Extract the (X, Y) coordinate from the center of the cell holding the provided text.  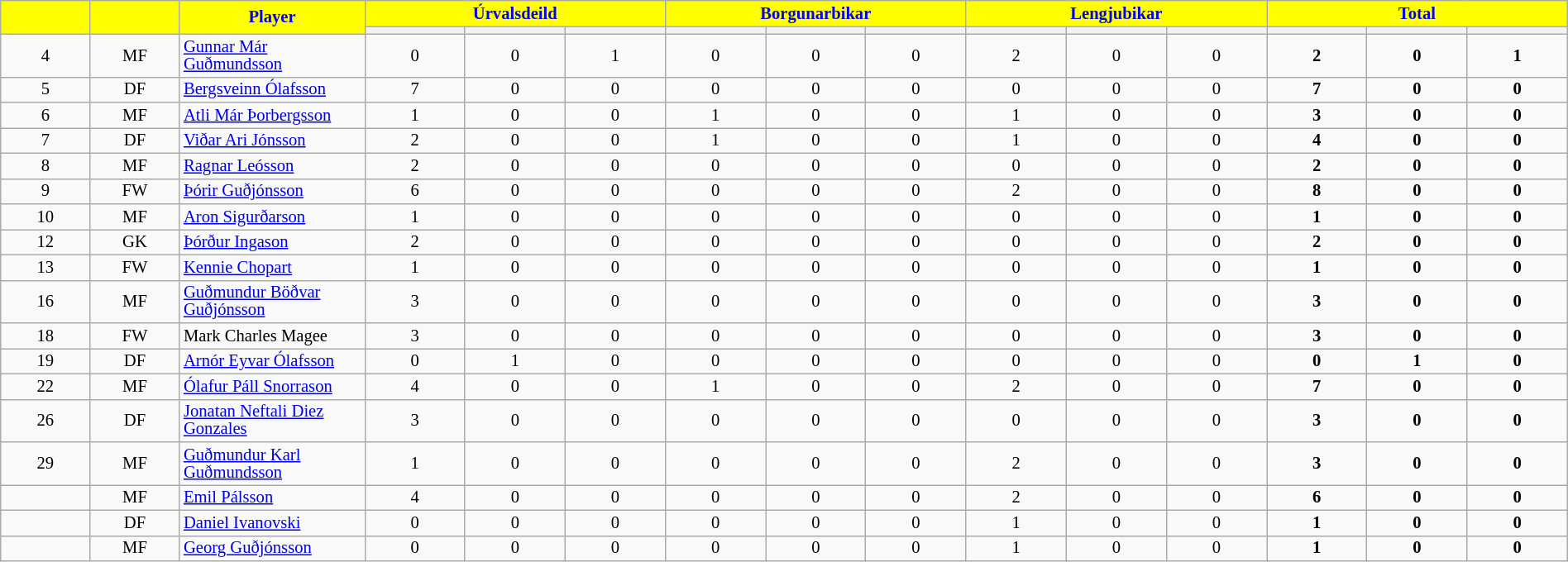
Borgunarbikar (816, 13)
Mark Charles Magee (272, 336)
29 (45, 463)
Þórður Ingason (272, 241)
Þórir Guðjónsson (272, 192)
Gunnar Már Guðmundsson (272, 55)
Daniel Ivanovski (272, 522)
Georg Guðjónsson (272, 549)
Arnór Eyvar Ólafsson (272, 360)
Bergsveinn Ólafsson (272, 89)
Viðar Ari Jónsson (272, 140)
5 (45, 89)
Atli Már Þorbergsson (272, 116)
Jonatan Neftali Diez Gonzales (272, 421)
Kennie Chopart (272, 268)
Ólafur Páll Snorrason (272, 387)
12 (45, 241)
Guðmundur Karl Guðmundsson (272, 463)
GK (135, 241)
Lengjubikar (1116, 13)
19 (45, 360)
9 (45, 192)
Ragnar Leósson (272, 165)
Aron Sigurðarson (272, 217)
13 (45, 268)
Úrvalsdeild (515, 13)
26 (45, 421)
10 (45, 217)
22 (45, 387)
Emil Pálsson (272, 498)
Guðmundur Böðvar Guðjónsson (272, 302)
Player (272, 17)
16 (45, 302)
Total (1417, 13)
18 (45, 336)
